Search for the cell housing the specified text and yield its [X, Y] center coordinate. 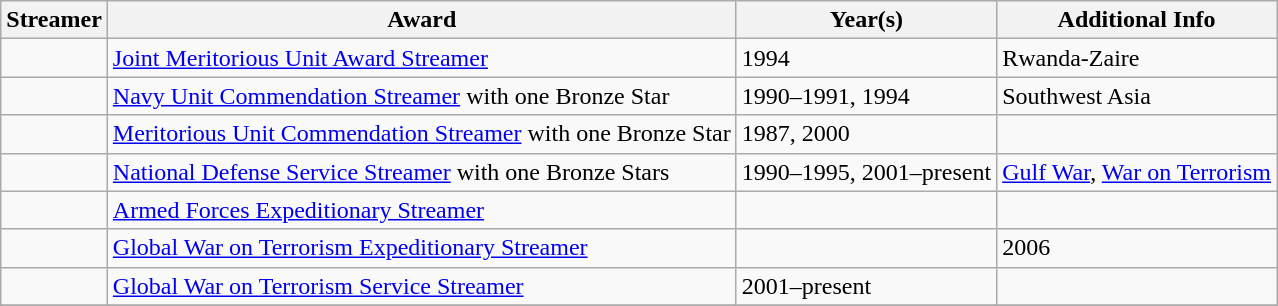
Streamer [54, 20]
Global War on Terrorism Service Streamer [422, 286]
Meritorious Unit Commendation Streamer with one Bronze Star [422, 134]
Armed Forces Expeditionary Streamer [422, 210]
2006 [1137, 248]
Additional Info [1137, 20]
Award [422, 20]
1990–1991, 1994 [866, 96]
Gulf War, War on Terrorism [1137, 172]
Year(s) [866, 20]
Global War on Terrorism Expeditionary Streamer [422, 248]
Rwanda-Zaire [1137, 58]
Southwest Asia [1137, 96]
National Defense Service Streamer with one Bronze Stars [422, 172]
1990–1995, 2001–present [866, 172]
Navy Unit Commendation Streamer with one Bronze Star [422, 96]
1994 [866, 58]
1987, 2000 [866, 134]
2001–present [866, 286]
Joint Meritorious Unit Award Streamer [422, 58]
